Extract the (X, Y) coordinate from the center of the cell holding the provided text.  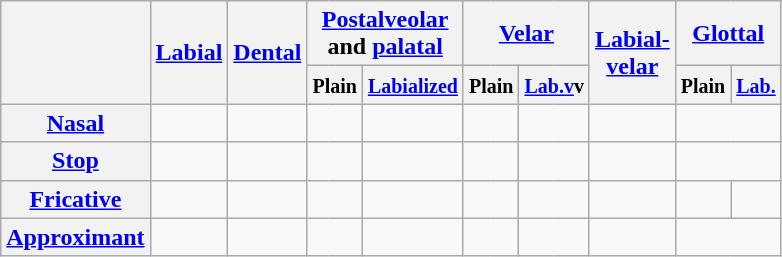
Velar (526, 34)
Lab.vv (554, 85)
Labial-velar (632, 52)
Approximant (76, 237)
Postalveolarand palatal (386, 34)
Glottal (728, 34)
Dental (268, 52)
Nasal (76, 123)
Labial (189, 52)
Stop (76, 161)
Lab. (756, 85)
Labialized (412, 85)
Fricative (76, 199)
